Locate the cell with the specified text and output its (x, y) center coordinate. 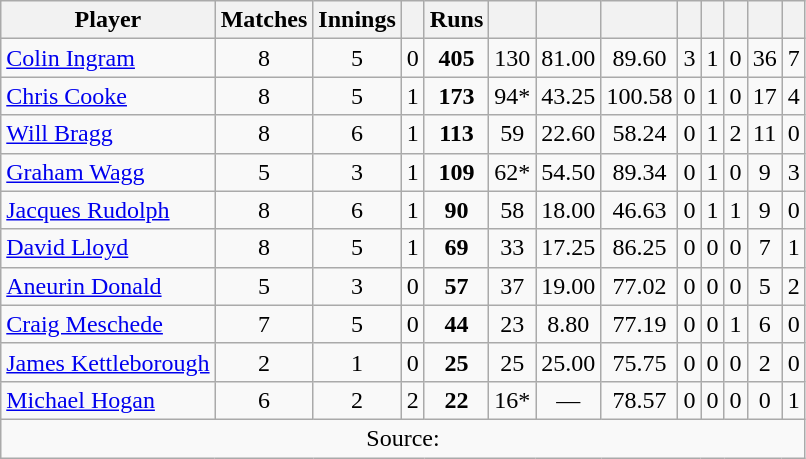
David Lloyd (108, 248)
James Kettleborough (108, 362)
78.57 (640, 400)
33 (512, 248)
77.19 (640, 324)
8.80 (568, 324)
Chris Cooke (108, 96)
Aneurin Donald (108, 286)
44 (456, 324)
— (568, 400)
86.25 (640, 248)
90 (456, 210)
Jacques Rudolph (108, 210)
Runs (456, 20)
54.50 (568, 172)
46.63 (640, 210)
Colin Ingram (108, 58)
25.00 (568, 362)
11 (764, 134)
69 (456, 248)
109 (456, 172)
36 (764, 58)
89.34 (640, 172)
94* (512, 96)
57 (456, 286)
59 (512, 134)
Source: (404, 438)
173 (456, 96)
17 (764, 96)
62* (512, 172)
22 (456, 400)
23 (512, 324)
100.58 (640, 96)
75.75 (640, 362)
16* (512, 400)
22.60 (568, 134)
Will Bragg (108, 134)
37 (512, 286)
Michael Hogan (108, 400)
405 (456, 58)
19.00 (568, 286)
81.00 (568, 58)
Craig Meschede (108, 324)
113 (456, 134)
18.00 (568, 210)
Player (108, 20)
43.25 (568, 96)
17.25 (568, 248)
58 (512, 210)
4 (794, 96)
Innings (357, 20)
89.60 (640, 58)
Matches (264, 20)
77.02 (640, 286)
58.24 (640, 134)
Graham Wagg (108, 172)
130 (512, 58)
